Identify which cell holds the provided text, then report its [x, y] central coordinate. 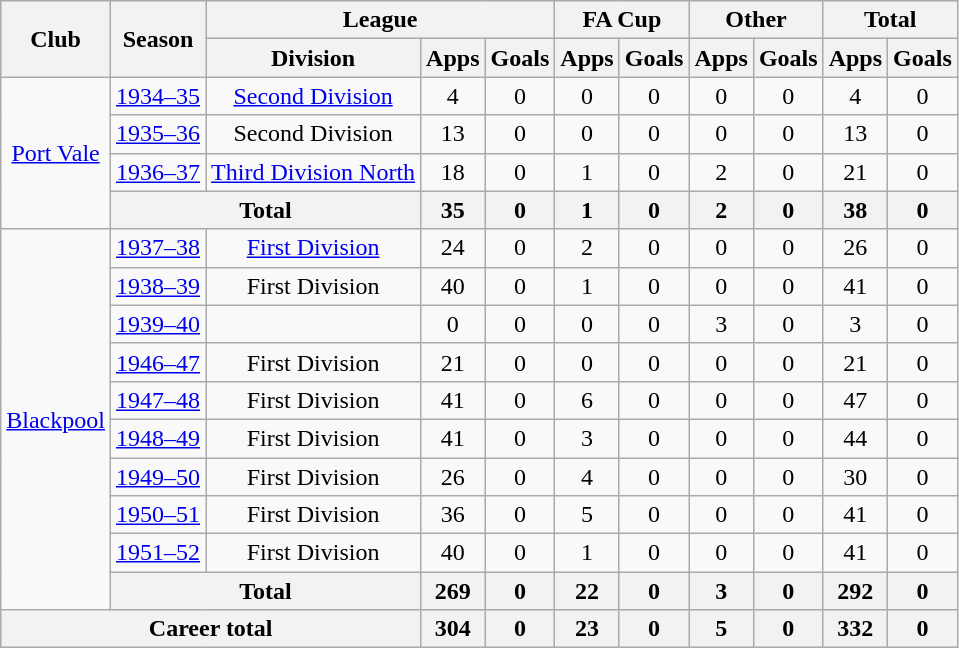
1936–37 [158, 172]
23 [587, 629]
1935–36 [158, 134]
Season [158, 39]
47 [855, 400]
36 [453, 515]
Division [314, 58]
1950–51 [158, 515]
1937–38 [158, 248]
22 [587, 591]
1939–40 [158, 324]
18 [453, 172]
FA Cup [622, 20]
292 [855, 591]
269 [453, 591]
24 [453, 248]
1934–35 [158, 96]
Club [56, 39]
44 [855, 438]
1948–49 [158, 438]
6 [587, 400]
Other [756, 20]
1946–47 [158, 362]
1947–48 [158, 400]
Third Division North [314, 172]
38 [855, 210]
35 [453, 210]
30 [855, 477]
332 [855, 629]
304 [453, 629]
1949–50 [158, 477]
League [380, 20]
Blackpool [56, 420]
1951–52 [158, 553]
Career total [211, 629]
Port Vale [56, 153]
1938–39 [158, 286]
